Return [x, y] of the center of cell containing provided text 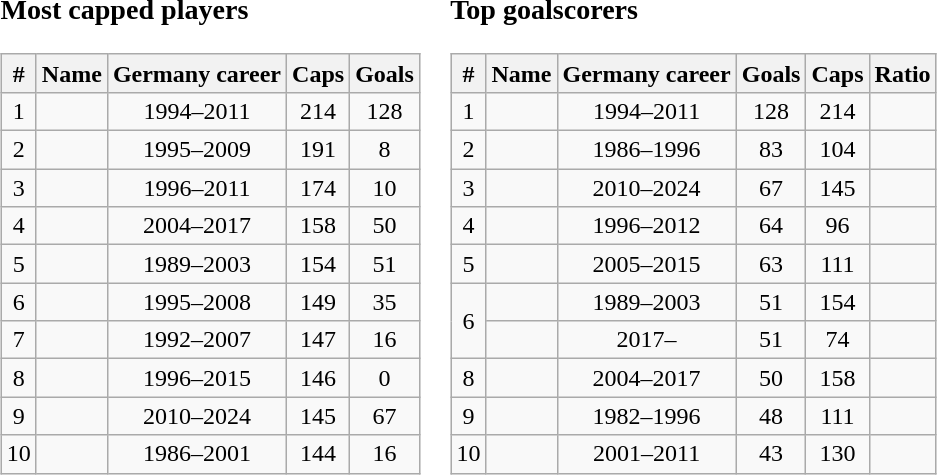
144 [318, 454]
35 [385, 302]
83 [771, 150]
146 [318, 378]
48 [771, 416]
1995–2009 [196, 150]
2017– [646, 340]
2001–2011 [646, 454]
43 [771, 454]
1992–2007 [196, 340]
96 [838, 226]
147 [318, 340]
149 [318, 302]
1995–2008 [196, 302]
130 [838, 454]
0 [385, 378]
174 [318, 188]
7 [18, 340]
2005–2015 [646, 264]
1986–2001 [196, 454]
63 [771, 264]
74 [838, 340]
1996–2012 [646, 226]
1996–2015 [196, 378]
Ratio [902, 73]
191 [318, 150]
1996–2011 [196, 188]
1986–1996 [646, 150]
1982–1996 [646, 416]
104 [838, 150]
64 [771, 226]
